Determine the [x, y] coordinate at the center of the cell enclosing the given text.  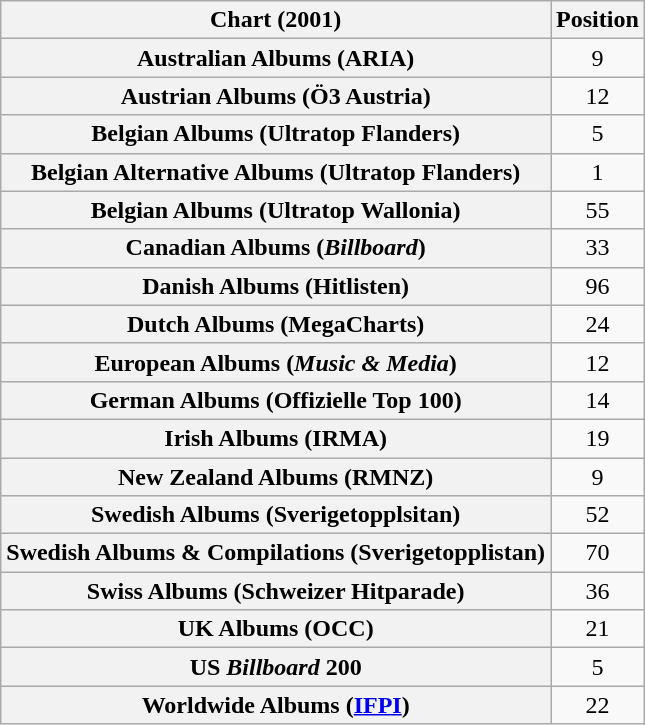
Dutch Albums (MegaCharts) [276, 324]
New Zealand Albums (RMNZ) [276, 477]
Chart (2001) [276, 20]
33 [598, 248]
Swedish Albums (Sverigetopplsitan) [276, 515]
Irish Albums (IRMA) [276, 438]
Austrian Albums (Ö3 Austria) [276, 96]
Australian Albums (ARIA) [276, 58]
Canadian Albums (Billboard) [276, 248]
36 [598, 591]
52 [598, 515]
Belgian Alternative Albums (Ultratop Flanders) [276, 172]
Swedish Albums & Compilations (Sverigetopplistan) [276, 553]
Position [598, 20]
US Billboard 200 [276, 667]
21 [598, 629]
Worldwide Albums (IFPI) [276, 705]
1 [598, 172]
70 [598, 553]
German Albums (Offizielle Top 100) [276, 400]
14 [598, 400]
55 [598, 210]
24 [598, 324]
European Albums (Music & Media) [276, 362]
96 [598, 286]
19 [598, 438]
Belgian Albums (Ultratop Wallonia) [276, 210]
Belgian Albums (Ultratop Flanders) [276, 134]
22 [598, 705]
Danish Albums (Hitlisten) [276, 286]
UK Albums (OCC) [276, 629]
Swiss Albums (Schweizer Hitparade) [276, 591]
